Find where the given text appears and provide that cell's center as [x, y] coordinate. 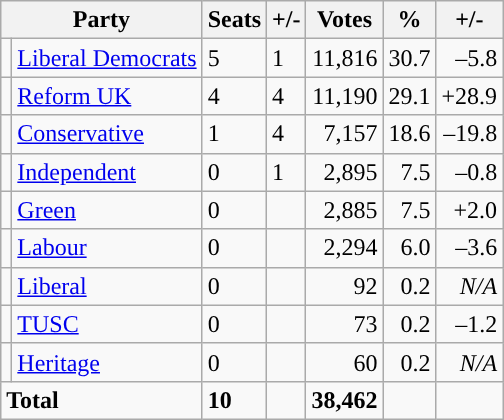
60 [344, 362]
Reform UK [107, 96]
Liberal [107, 286]
–0.8 [470, 172]
2,895 [344, 172]
Party [102, 20]
–19.8 [470, 134]
73 [344, 324]
Green [107, 210]
2,294 [344, 248]
–5.8 [470, 58]
30.7 [410, 58]
–3.6 [470, 248]
Heritage [107, 362]
11,190 [344, 96]
11,816 [344, 58]
Seats [234, 20]
Labour [107, 248]
–1.2 [470, 324]
2,885 [344, 210]
Independent [107, 172]
Votes [344, 20]
Total [102, 400]
Liberal Democrats [107, 58]
% [410, 20]
38,462 [344, 400]
Conservative [107, 134]
+2.0 [470, 210]
TUSC [107, 324]
18.6 [410, 134]
+28.9 [470, 96]
10 [234, 400]
7,157 [344, 134]
92 [344, 286]
5 [234, 58]
29.1 [410, 96]
6.0 [410, 248]
